Detect which cell encompasses the target text, then output its [x, y] center coordinate. 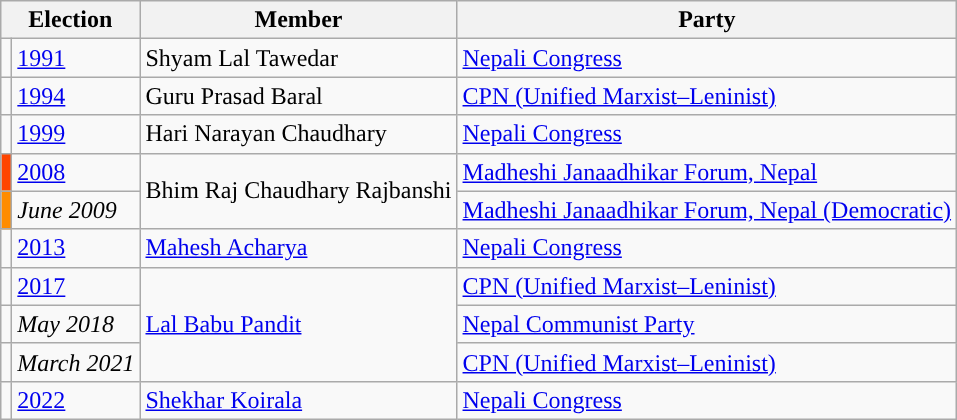
2013 [76, 248]
Mahesh Acharya [298, 248]
1999 [76, 134]
Member [298, 20]
Madheshi Janaadhikar Forum, Nepal [707, 172]
May 2018 [76, 324]
Shekhar Koirala [298, 400]
Guru Prasad Baral [298, 96]
Election [70, 20]
Lal Babu Pandit [298, 324]
Nepal Communist Party [707, 324]
March 2021 [76, 362]
Bhim Raj Chaudhary Rajbanshi [298, 191]
2017 [76, 286]
1994 [76, 96]
1991 [76, 58]
2008 [76, 172]
Hari Narayan Chaudhary [298, 134]
Madheshi Janaadhikar Forum, Nepal (Democratic) [707, 210]
Shyam Lal Tawedar [298, 58]
Party [707, 20]
2022 [76, 400]
June 2009 [76, 210]
